Search for the cell housing the specified text and yield its [X, Y] center coordinate. 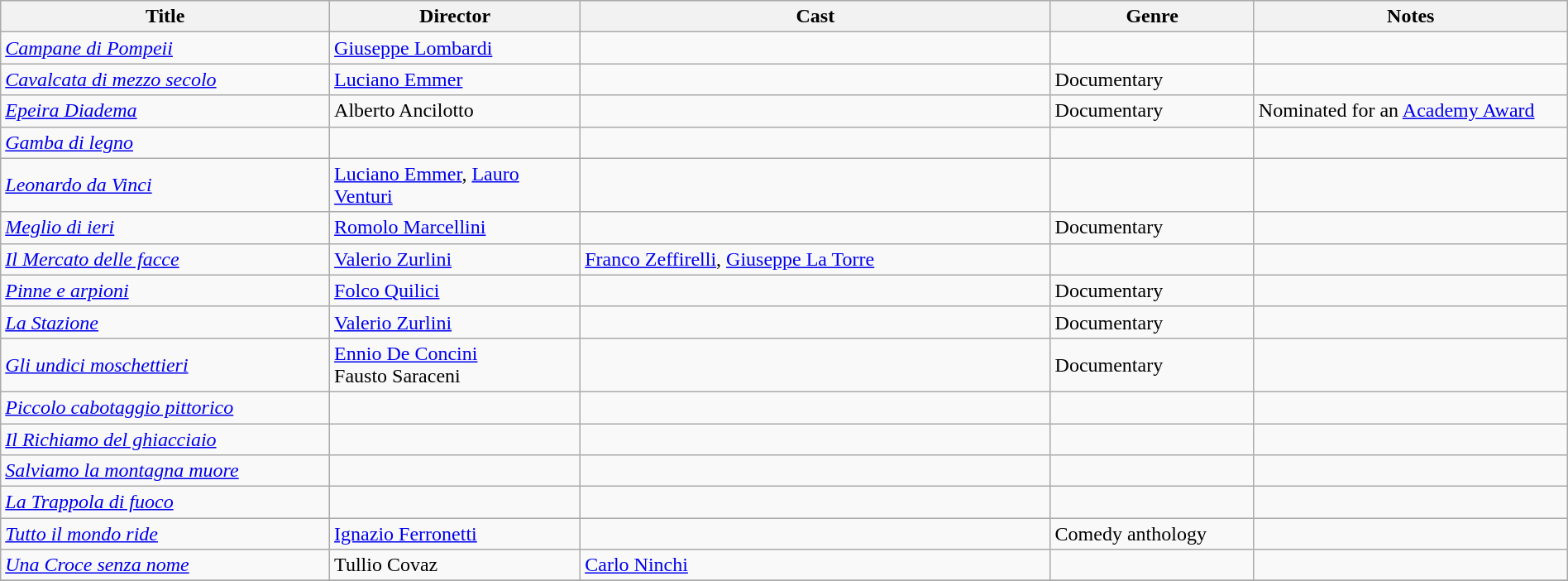
La Trappola di fuoco [165, 502]
Il Richiamo del ghiacciaio [165, 439]
Salviamo la montagna muore [165, 471]
Campane di Pompeii [165, 48]
Romolo Marcellini [455, 228]
Piccolo cabotaggio pittorico [165, 407]
Luciano Emmer [455, 79]
La Stazione [165, 322]
Carlo Ninchi [815, 565]
Meglio di ieri [165, 228]
Ignazio Ferronetti [455, 534]
Tullio Covaz [455, 565]
Franco Zeffirelli, Giuseppe La Torre [815, 259]
Il Mercato delle facce [165, 259]
Genre [1152, 17]
Nominated for an Academy Award [1411, 111]
Cavalcata di mezzo secolo [165, 79]
Tutto il mondo ride [165, 534]
Ennio De ConciniFausto Saraceni [455, 364]
Giuseppe Lombardi [455, 48]
Luciano Emmer, Lauro Venturi [455, 185]
Title [165, 17]
Alberto Ancilotto [455, 111]
Epeira Diadema [165, 111]
Notes [1411, 17]
Director [455, 17]
Pinne e arpioni [165, 290]
Folco Quilici [455, 290]
Cast [815, 17]
Leonardo da Vinci [165, 185]
Gamba di legno [165, 142]
Una Croce senza nome [165, 565]
Gli undici moschettieri [165, 364]
Comedy anthology [1152, 534]
